Detect which cell encompasses the target text, then output its (x, y) center coordinate. 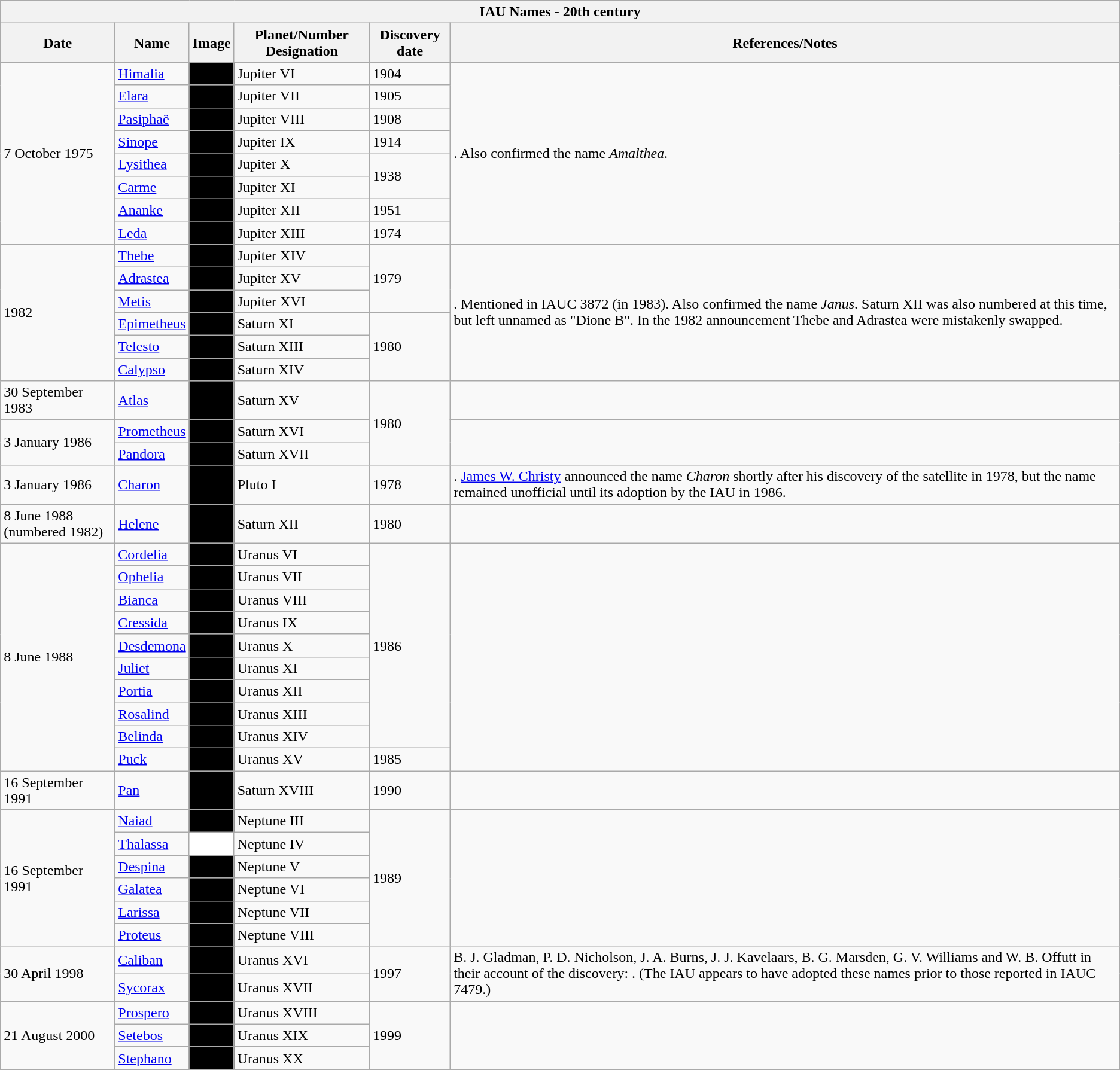
Stephano (152, 1058)
Image (212, 43)
1989 (409, 878)
Neptune VII (302, 912)
Belinda (152, 737)
. Also confirmed the name Amalthea. (785, 153)
Uranus IX (302, 623)
Uranus XV (302, 760)
Jupiter VIII (302, 119)
Cressida (152, 623)
Planet/Number Designation (302, 43)
Neptune VI (302, 889)
Calypso (152, 370)
1904 (409, 74)
1986 (409, 646)
Uranus VIII (302, 600)
Ananke (152, 210)
Metis (152, 301)
Sycorax (152, 987)
Adrastea (152, 278)
Proteus (152, 935)
Leda (152, 233)
Uranus X (302, 645)
Jupiter XI (302, 187)
Uranus XIX (302, 1035)
Portia (152, 691)
Galatea (152, 889)
Rosalind (152, 714)
Jupiter VII (302, 96)
Saturn XVI (302, 431)
Uranus VI (302, 554)
Uranus XIII (302, 714)
Helene (152, 524)
Neptune III (302, 821)
Naiad (152, 821)
Pluto I (302, 484)
7 October 1975 (57, 153)
Name (152, 43)
Himalia (152, 74)
1985 (409, 760)
Charon (152, 484)
Saturn XIV (302, 370)
Jupiter XII (302, 210)
1990 (409, 791)
1905 (409, 96)
Lysithea (152, 164)
Saturn XII (302, 524)
Uranus VII (302, 577)
Pasiphaë (152, 119)
References/Notes (785, 43)
Ophelia (152, 577)
Larissa (152, 912)
Jupiter XV (302, 278)
Jupiter X (302, 164)
1951 (409, 210)
Prometheus (152, 431)
Saturn XV (302, 401)
Puck (152, 760)
Pandora (152, 454)
Cordelia (152, 554)
1997 (409, 974)
Uranus XVII (302, 987)
Uranus XIV (302, 737)
Atlas (152, 401)
1914 (409, 142)
Desdemona (152, 645)
Juliet (152, 668)
Pan (152, 791)
Carme (152, 187)
Elara (152, 96)
Prospero (152, 1013)
Jupiter IX (302, 142)
Despina (152, 867)
30 April 1998 (57, 974)
1938 (409, 176)
Neptune IV (302, 844)
Neptune V (302, 867)
1908 (409, 119)
Saturn XI (302, 324)
21 August 2000 (57, 1035)
1979 (409, 278)
Date (57, 43)
Uranus XVI (302, 960)
Saturn XIII (302, 347)
Thebe (152, 255)
Caliban (152, 960)
Uranus XVIII (302, 1013)
Jupiter VI (302, 74)
8 June 1988 (57, 657)
Uranus XX (302, 1058)
Epimetheus (152, 324)
Uranus XII (302, 691)
Saturn XVII (302, 454)
Uranus XI (302, 668)
Jupiter XIII (302, 233)
Discovery date (409, 43)
Saturn XVIII (302, 791)
Bianca (152, 600)
IAU Names - 20th century (560, 12)
Setebos (152, 1035)
Neptune VIII (302, 935)
1982 (57, 312)
Thalassa (152, 844)
8 June 1988(numbered 1982) (57, 524)
1974 (409, 233)
Sinope (152, 142)
Jupiter XVI (302, 301)
1978 (409, 484)
1999 (409, 1035)
30 September 1983 (57, 401)
Jupiter XIV (302, 255)
Telesto (152, 347)
